For the text-containing cell, return its midpoint in (x, y) coordinate format. 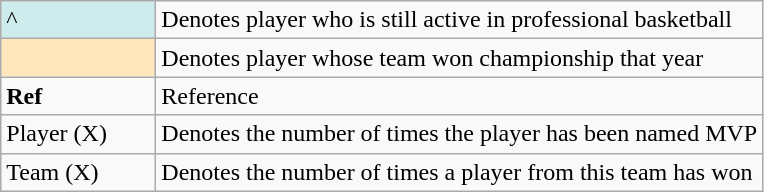
^ (78, 20)
Reference (460, 96)
Player (X) (78, 134)
Denotes the number of times a player from this team has won (460, 172)
Denotes player whose team won championship that year (460, 58)
Denotes player who is still active in professional basketball (460, 20)
Ref (78, 96)
Denotes the number of times the player has been named MVP (460, 134)
Team (X) (78, 172)
